Scan for the cell matching the given text and deliver its (X, Y) coordinate at center. 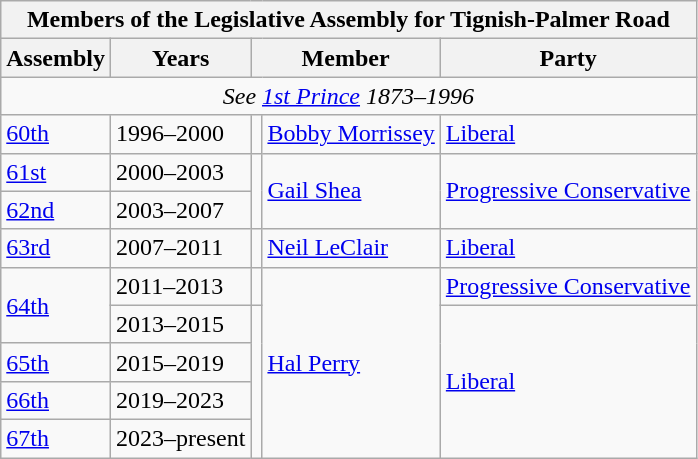
2007–2011 (180, 248)
2000–2003 (180, 172)
Bobby Morrissey (351, 134)
2013–2015 (180, 324)
2003–2007 (180, 210)
1996–2000 (180, 134)
2019–2023 (180, 400)
62nd (56, 210)
See 1st Prince 1873–1996 (348, 96)
Hal Perry (351, 362)
Members of the Legislative Assembly for Tignish-Palmer Road (348, 20)
Gail Shea (351, 191)
60th (56, 134)
66th (56, 400)
65th (56, 362)
Member (346, 58)
63rd (56, 248)
Assembly (56, 58)
Party (568, 58)
2015–2019 (180, 362)
2011–2013 (180, 286)
67th (56, 438)
64th (56, 305)
2023–present (180, 438)
Neil LeClair (351, 248)
61st (56, 172)
Years (180, 58)
